Detect which cell encompasses the target text, then output its (x, y) center coordinate. 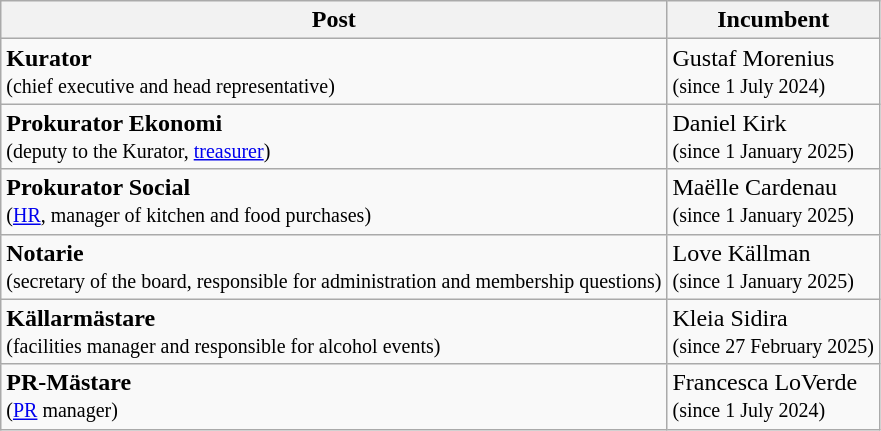
PR-Mästare(PR manager) (334, 396)
Daniel Kirk(since 1 January 2025) (774, 136)
Gustaf Morenius(since 1 July 2024) (774, 72)
Incumbent (774, 20)
Post (334, 20)
Francesca LoVerde(since 1 July 2024) (774, 396)
Kleia Sidira(since 27 February 2025) (774, 332)
Love Källman(since 1 January 2025) (774, 266)
Notarie(secretary of the board, responsible for administration and membership questions) (334, 266)
Källarmästare(facilities manager and responsible for alcohol events) (334, 332)
Prokurator Social(HR, manager of kitchen and food purchases) (334, 202)
Maëlle Cardenau(since 1 January 2025) (774, 202)
Kurator(chief executive and head representative) (334, 72)
Prokurator Ekonomi(deputy to the Kurator, treasurer) (334, 136)
